Return [X, Y] of the center of cell containing provided text 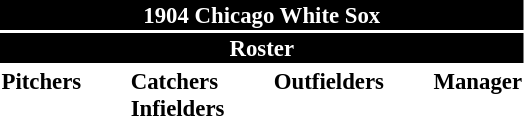
Roster [262, 48]
1904 Chicago White Sox [262, 15]
